Search for the cell housing the specified text and yield its [X, Y] center coordinate. 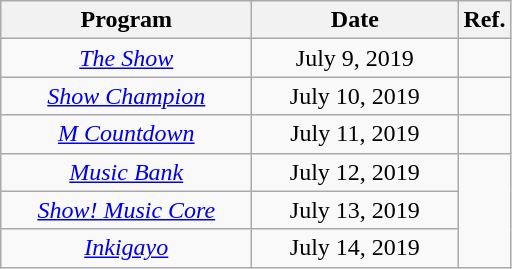
July 12, 2019 [355, 172]
Music Bank [126, 172]
July 14, 2019 [355, 248]
Show! Music Core [126, 210]
M Countdown [126, 134]
July 9, 2019 [355, 58]
Date [355, 20]
The Show [126, 58]
July 13, 2019 [355, 210]
July 10, 2019 [355, 96]
Program [126, 20]
Inkigayo [126, 248]
July 11, 2019 [355, 134]
Ref. [484, 20]
Show Champion [126, 96]
